Provide the (X, Y) coordinate of the cell's center where the given text is located.  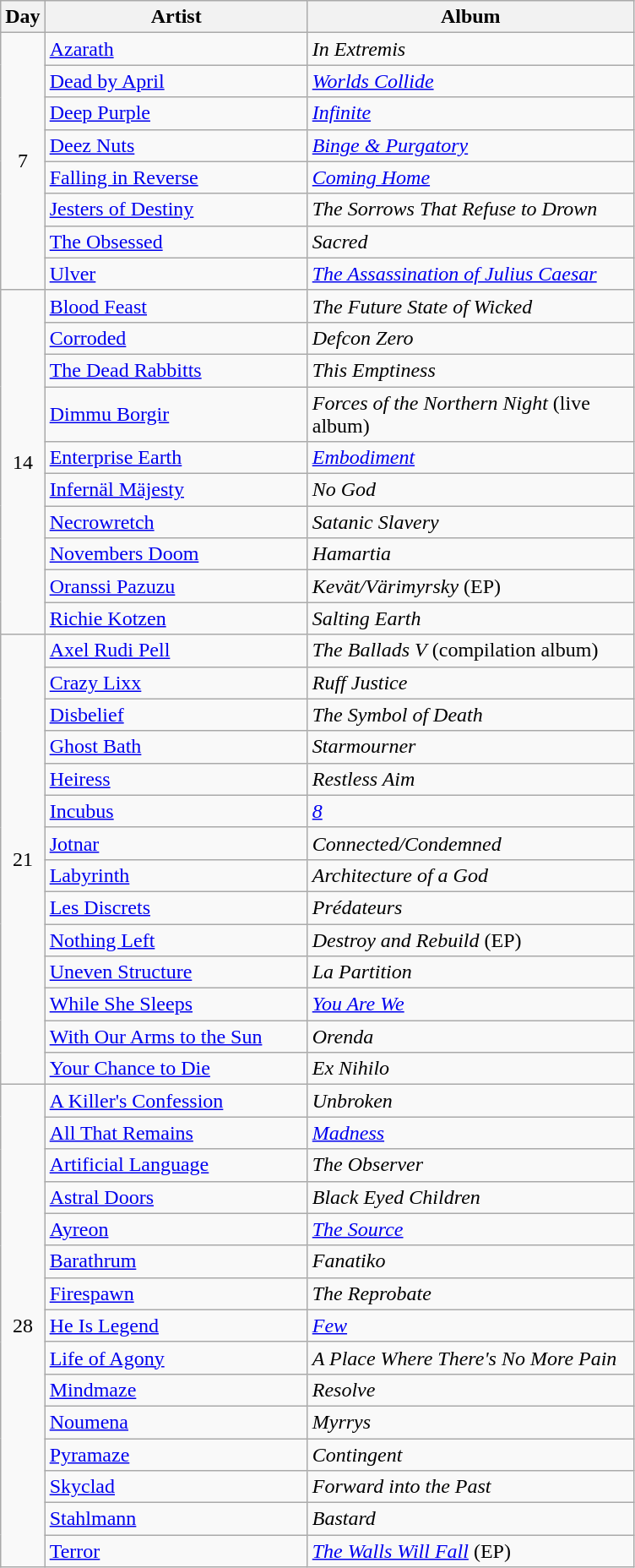
Deez Nuts (176, 145)
Sacred (470, 242)
Satanic Slavery (470, 522)
28 (23, 1326)
21 (23, 860)
Forward into the Past (470, 1487)
Artificial Language (176, 1165)
Connected/Condemned (470, 843)
Madness (470, 1133)
Black Eyed Children (470, 1197)
Firespawn (176, 1293)
Restless Aim (470, 779)
Resolve (470, 1390)
Hamartia (470, 554)
Album (470, 17)
Binge & Purgatory (470, 145)
Mindmaze (176, 1390)
Labyrinth (176, 875)
Richie Kotzen (176, 618)
Worlds Collide (470, 81)
All That Remains (176, 1133)
In Extremis (470, 49)
The Assassination of Julius Caesar (470, 274)
Terror (176, 1551)
Les Discrets (176, 907)
With Our Arms to the Sun (176, 1037)
Ruff Justice (470, 683)
La Partition (470, 972)
Fanatiko (470, 1261)
Destroy and Rebuild (EP) (470, 940)
The Reprobate (470, 1293)
He Is Legend (176, 1326)
The Dead Rabbitts (176, 370)
Forces of the Northern Night (live album) (470, 414)
Incubus (176, 811)
Noumena (176, 1422)
Pyramaze (176, 1454)
Blood Feast (176, 306)
Disbelief (176, 715)
Myrrys (470, 1422)
Dimmu Borgir (176, 414)
A Place Where There's No More Pain (470, 1358)
The Walls Will Fall (EP) (470, 1551)
14 (23, 462)
Salting Earth (470, 618)
Infernäl Mäjesty (176, 490)
The Ballads V (compilation album) (470, 651)
Life of Agony (176, 1358)
The Obsessed (176, 242)
The Observer (470, 1165)
Deep Purple (176, 113)
Heiress (176, 779)
Embodiment (470, 458)
Oranssi Pazuzu (176, 586)
Astral Doors (176, 1197)
7 (23, 161)
Axel Rudi Pell (176, 651)
Jesters of Destiny (176, 210)
The Symbol of Death (470, 715)
Corroded (176, 338)
Crazy Lixx (176, 683)
Prédateurs (470, 907)
The Sorrows That Refuse to Drown (470, 210)
Starmourner (470, 747)
Ayreon (176, 1229)
Jotnar (176, 843)
While She Sleeps (176, 1004)
Nothing Left (176, 940)
Defcon Zero (470, 338)
Coming Home (470, 177)
A Killer's Confession (176, 1101)
This Emptiness (470, 370)
Infinite (470, 113)
Unbroken (470, 1101)
Uneven Structure (176, 972)
Ghost Bath (176, 747)
Azarath (176, 49)
Dead by April (176, 81)
Novembers Doom (176, 554)
Your Chance to Die (176, 1069)
Necrowretch (176, 522)
Barathrum (176, 1261)
Ex Nihilo (470, 1069)
Bastard (470, 1519)
Few (470, 1326)
Skyclad (176, 1487)
No God (470, 490)
Falling in Reverse (176, 177)
Kevät/Värimyrsky (EP) (470, 586)
You Are We (470, 1004)
Ulver (176, 274)
Day (23, 17)
The Future State of Wicked (470, 306)
Stahlmann (176, 1519)
Contingent (470, 1454)
Enterprise Earth (176, 458)
8 (470, 811)
Artist (176, 17)
Orenda (470, 1037)
The Source (470, 1229)
Architecture of a God (470, 875)
